Identify which cell holds the provided text, then report its [X, Y] central coordinate. 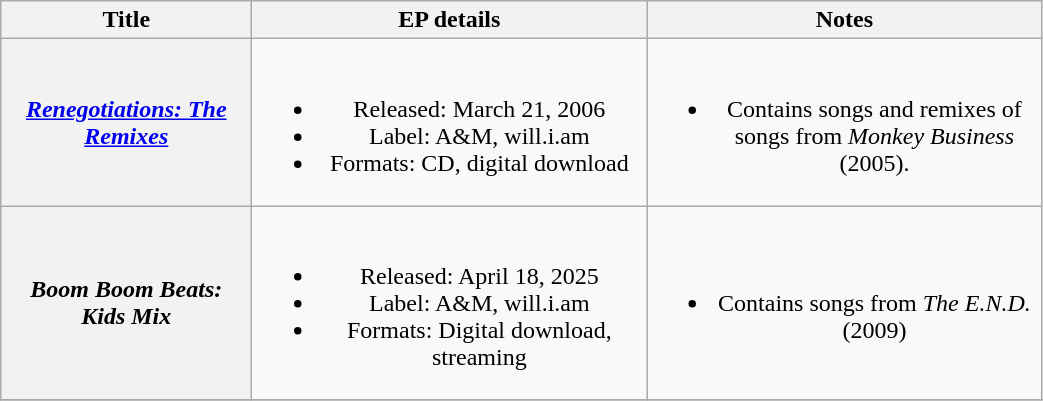
Released: April 18, 2025Label: A&M, will.i.amFormats: Digital download, streaming [450, 303]
Title [126, 20]
EP details [450, 20]
Contains songs and remixes of songs from Monkey Business (2005). [844, 122]
Released: March 21, 2006Label: A&M, will.i.amFormats: CD, digital download [450, 122]
Renegotiations: The Remixes [126, 122]
Notes [844, 20]
Contains songs from The E.N.D. (2009) [844, 303]
Boom Boom Beats: Kids Mix [126, 303]
